Detect which cell encompasses the target text, then output its (X, Y) center coordinate. 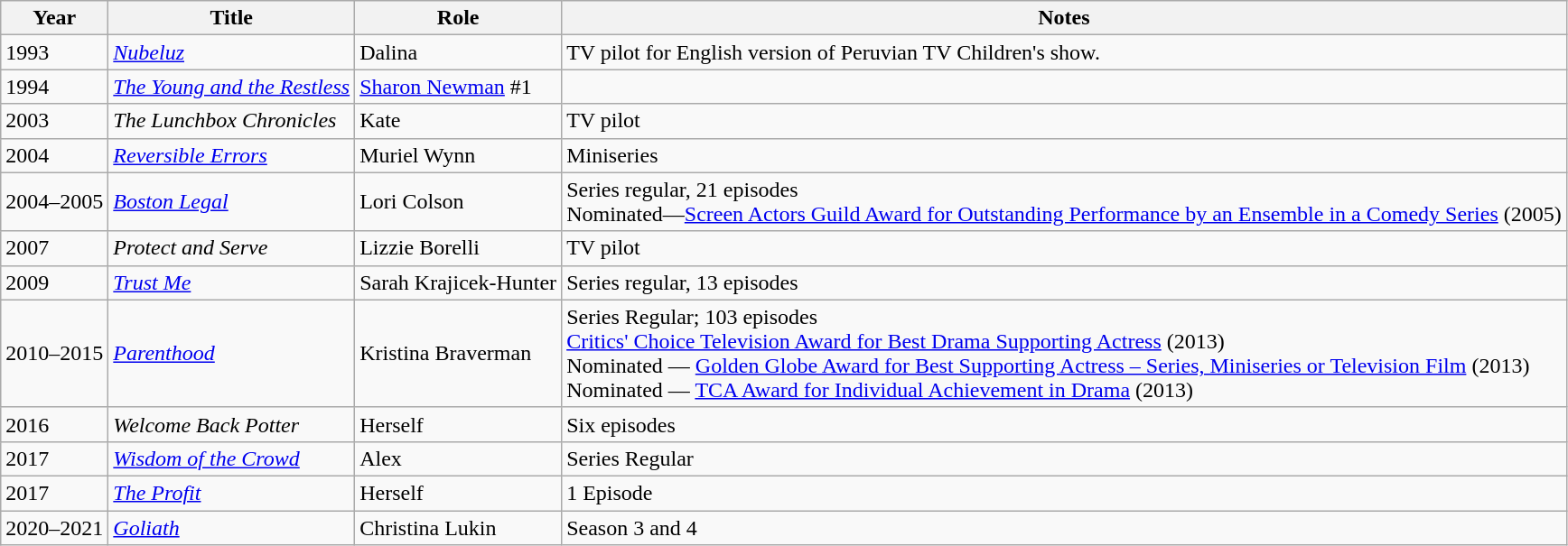
Series regular, 21 episodesNominated—Screen Actors Guild Award for Outstanding Performance by an Ensemble in a Comedy Series (2005) (1064, 202)
Kate (459, 121)
1993 (54, 52)
Trust Me (231, 282)
Muriel Wynn (459, 155)
Notes (1064, 18)
Season 3 and 4 (1064, 528)
Six episodes (1064, 424)
Dalina (459, 52)
The Profit (231, 493)
2004–2005 (54, 202)
Series Regular (1064, 458)
Alex (459, 458)
Series regular, 13 episodes (1064, 282)
Reversible Errors (231, 155)
Role (459, 18)
Sarah Krajicek-Hunter (459, 282)
The Young and the Restless (231, 87)
Nubeluz (231, 52)
Parenthood (231, 354)
Christina Lukin (459, 528)
Goliath (231, 528)
2007 (54, 248)
Year (54, 18)
2010–2015 (54, 354)
2009 (54, 282)
Boston Legal (231, 202)
Protect and Serve (231, 248)
The Lunchbox Chronicles (231, 121)
1994 (54, 87)
Miniseries (1064, 155)
Wisdom of the Crowd (231, 458)
Title (231, 18)
Sharon Newman #1 (459, 87)
Lori Colson (459, 202)
Kristina Braverman (459, 354)
2016 (54, 424)
2020–2021 (54, 528)
Lizzie Borelli (459, 248)
1 Episode (1064, 493)
TV pilot for English version of Peruvian TV Children's show. (1064, 52)
Welcome Back Potter (231, 424)
2004 (54, 155)
2003 (54, 121)
